Determine the (x, y) coordinate at the center of the cell enclosing the given text.  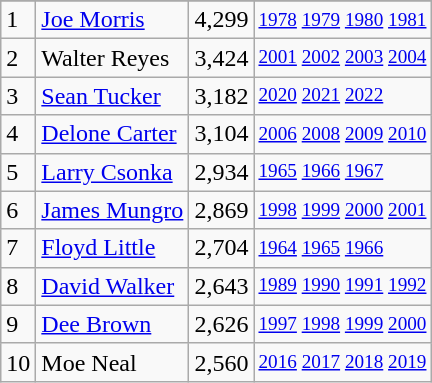
Delone Carter (112, 134)
2,934 (222, 172)
2020 2021 2022 (342, 96)
Dee Brown (112, 324)
2,626 (222, 324)
Larry Csonka (112, 172)
1997 1998 1999 2000 (342, 324)
2,869 (222, 210)
3,182 (222, 96)
3,104 (222, 134)
2,643 (222, 286)
2001 2002 2003 2004 (342, 58)
4 (18, 134)
2006 2008 2009 2010 (342, 134)
Joe Morris (112, 20)
9 (18, 324)
2 (18, 58)
James Mungro (112, 210)
1998 1999 2000 2001 (342, 210)
1964 1965 1966 (342, 248)
1965 1966 1967 (342, 172)
1989 1990 1991 1992 (342, 286)
Moe Neal (112, 362)
2,560 (222, 362)
2,704 (222, 248)
4,299 (222, 20)
8 (18, 286)
Sean Tucker (112, 96)
6 (18, 210)
1978 1979 1980 1981 (342, 20)
2016 2017 2018 2019 (342, 362)
3,424 (222, 58)
Walter Reyes (112, 58)
David Walker (112, 286)
3 (18, 96)
5 (18, 172)
10 (18, 362)
7 (18, 248)
1 (18, 20)
Floyd Little (112, 248)
